Output the [X, Y] coordinate of the center of the cell containing the given text.  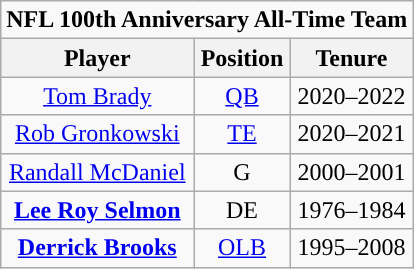
G [242, 172]
QB [242, 96]
Lee Roy Selmon [98, 210]
Tom Brady [98, 96]
2000–2001 [352, 172]
Tenure [352, 58]
2020–2021 [352, 134]
NFL 100th Anniversary All-Time Team [207, 20]
OLB [242, 248]
Player [98, 58]
Rob Gronkowski [98, 134]
Derrick Brooks [98, 248]
2020–2022 [352, 96]
DE [242, 210]
1995–2008 [352, 248]
Position [242, 58]
1976–1984 [352, 210]
Randall McDaniel [98, 172]
TE [242, 134]
